Output the [X, Y] coordinate of the center of the cell containing the given text.  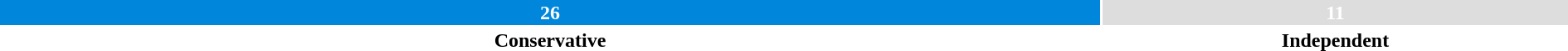
26 [550, 13]
11 [1336, 13]
